From the cell containing the given text, extract its center point as [X, Y] coordinate. 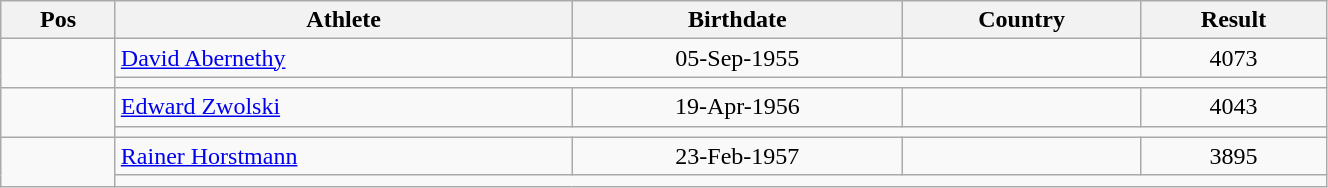
Birthdate [738, 20]
4043 [1233, 107]
Result [1233, 20]
19-Apr-1956 [738, 107]
05-Sep-1955 [738, 58]
Pos [58, 20]
Country [1022, 20]
4073 [1233, 58]
23-Feb-1957 [738, 156]
David Abernethy [344, 58]
3895 [1233, 156]
Athlete [344, 20]
Edward Zwolski [344, 107]
Rainer Horstmann [344, 156]
